Capture the cell that displays the provided text and extract its (X, Y) central coordinate. 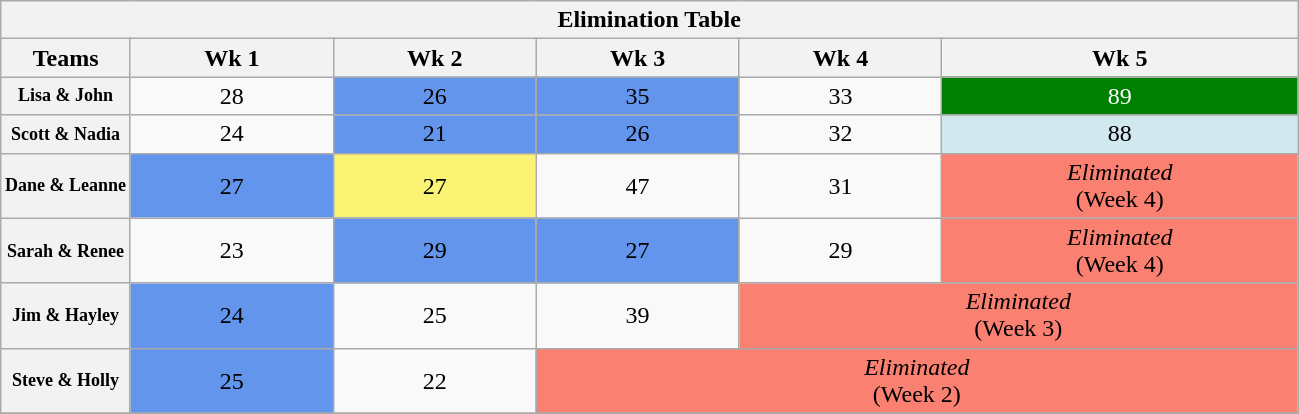
21 (434, 134)
22 (434, 380)
89 (1120, 96)
Wk 1 (232, 58)
Wk 2 (434, 58)
Steve & Holly (66, 380)
Scott & Nadia (66, 134)
32 (840, 134)
Wk 3 (638, 58)
47 (638, 186)
Teams (66, 58)
Eliminated(Week 3) (1018, 316)
39 (638, 316)
33 (840, 96)
Lisa & John (66, 96)
88 (1120, 134)
Elimination Table (650, 20)
Sarah & Renee (66, 250)
31 (840, 186)
Wk 5 (1120, 58)
28 (232, 96)
Wk 4 (840, 58)
Dane & Leanne (66, 186)
Jim & Hayley (66, 316)
23 (232, 250)
35 (638, 96)
Eliminated(Week 2) (916, 380)
